Detect which cell encompasses the target text, then output its [X, Y] center coordinate. 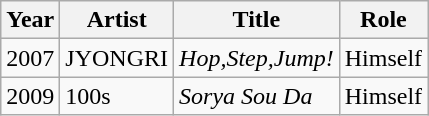
Artist [117, 20]
Sorya Sou Da [257, 96]
Title [257, 20]
Hop,Step,Jump! [257, 58]
100s [117, 96]
Role [383, 20]
2007 [30, 58]
Year [30, 20]
JYONGRI [117, 58]
2009 [30, 96]
